Output the [X, Y] coordinate of the center of the cell containing the given text.  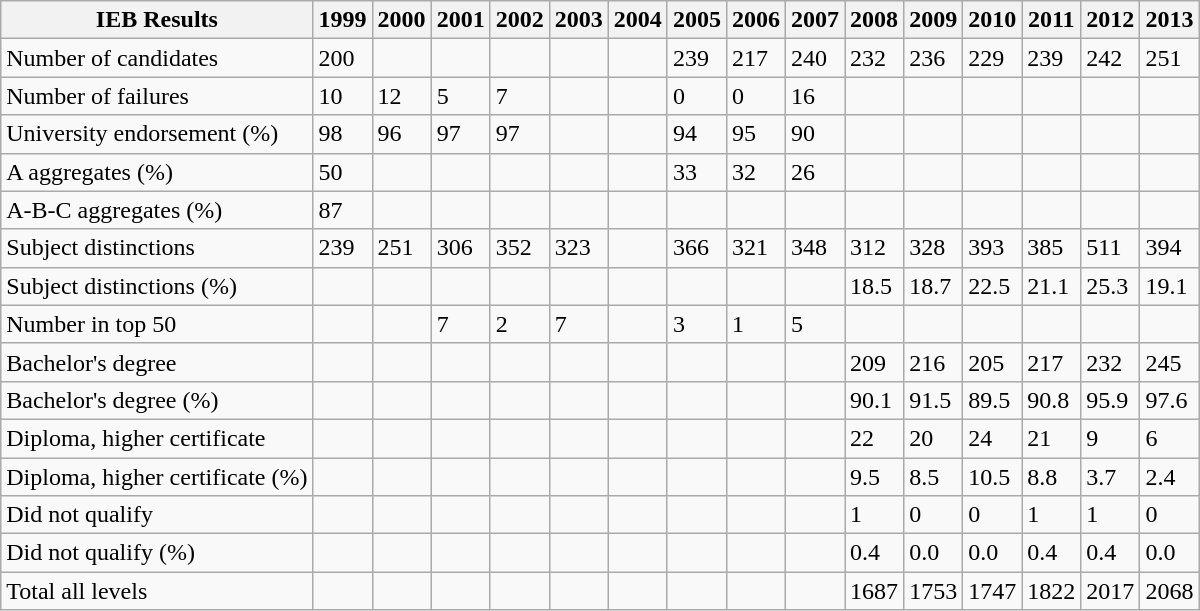
2.4 [1170, 477]
Diploma, higher certificate [157, 438]
3 [696, 324]
2 [520, 324]
Number in top 50 [157, 324]
26 [816, 172]
95.9 [1110, 400]
Number of failures [157, 96]
200 [342, 58]
18.7 [934, 286]
90 [816, 134]
2005 [696, 20]
8.8 [1052, 477]
19.1 [1170, 286]
2068 [1170, 591]
2000 [402, 20]
21.1 [1052, 286]
91.5 [934, 400]
10 [342, 96]
22 [874, 438]
236 [934, 58]
511 [1110, 248]
2011 [1052, 20]
6 [1170, 438]
96 [402, 134]
385 [1052, 248]
10.5 [992, 477]
2004 [638, 20]
90.1 [874, 400]
3.7 [1110, 477]
24 [992, 438]
1687 [874, 591]
8.5 [934, 477]
20 [934, 438]
348 [816, 248]
1999 [342, 20]
240 [816, 58]
16 [816, 96]
366 [696, 248]
98 [342, 134]
University endorsement (%) [157, 134]
Number of candidates [157, 58]
2017 [1110, 591]
2013 [1170, 20]
312 [874, 248]
2010 [992, 20]
9.5 [874, 477]
87 [342, 210]
2002 [520, 20]
95 [756, 134]
306 [460, 248]
205 [992, 362]
323 [578, 248]
321 [756, 248]
Did not qualify (%) [157, 553]
Did not qualify [157, 515]
352 [520, 248]
Subject distinctions (%) [157, 286]
2001 [460, 20]
12 [402, 96]
Total all levels [157, 591]
229 [992, 58]
25.3 [1110, 286]
90.8 [1052, 400]
242 [1110, 58]
1822 [1052, 591]
33 [696, 172]
328 [934, 248]
394 [1170, 248]
Subject distinctions [157, 248]
1747 [992, 591]
97.6 [1170, 400]
21 [1052, 438]
IEB Results [157, 20]
A-B-C aggregates (%) [157, 210]
22.5 [992, 286]
245 [1170, 362]
2008 [874, 20]
2012 [1110, 20]
393 [992, 248]
50 [342, 172]
18.5 [874, 286]
Bachelor's degree (%) [157, 400]
2006 [756, 20]
2007 [816, 20]
Bachelor's degree [157, 362]
2009 [934, 20]
Diploma, higher certificate (%) [157, 477]
2003 [578, 20]
1753 [934, 591]
A aggregates (%) [157, 172]
9 [1110, 438]
216 [934, 362]
32 [756, 172]
89.5 [992, 400]
209 [874, 362]
94 [696, 134]
